Locate the cell with the specified text and output its (X, Y) center coordinate. 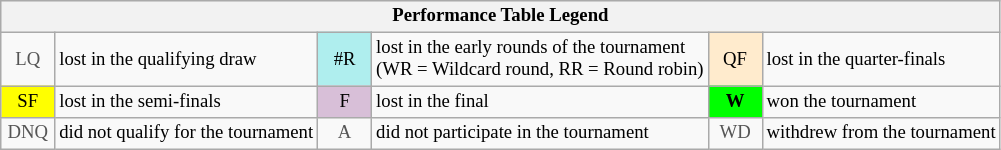
F (345, 102)
withdrew from the tournament (881, 134)
W (735, 102)
lost in the final (540, 102)
DNQ (28, 134)
lost in the quarter-finals (881, 60)
QF (735, 60)
lost in the semi-finals (186, 102)
A (345, 134)
LQ (28, 60)
SF (28, 102)
won the tournament (881, 102)
WD (735, 134)
lost in the qualifying draw (186, 60)
did not qualify for the tournament (186, 134)
Performance Table Legend (500, 16)
#R (345, 60)
did not participate in the tournament (540, 134)
lost in the early rounds of the tournament(WR = Wildcard round, RR = Round robin) (540, 60)
